Determine the (x, y) coordinate at the center of the cell enclosing the given text.  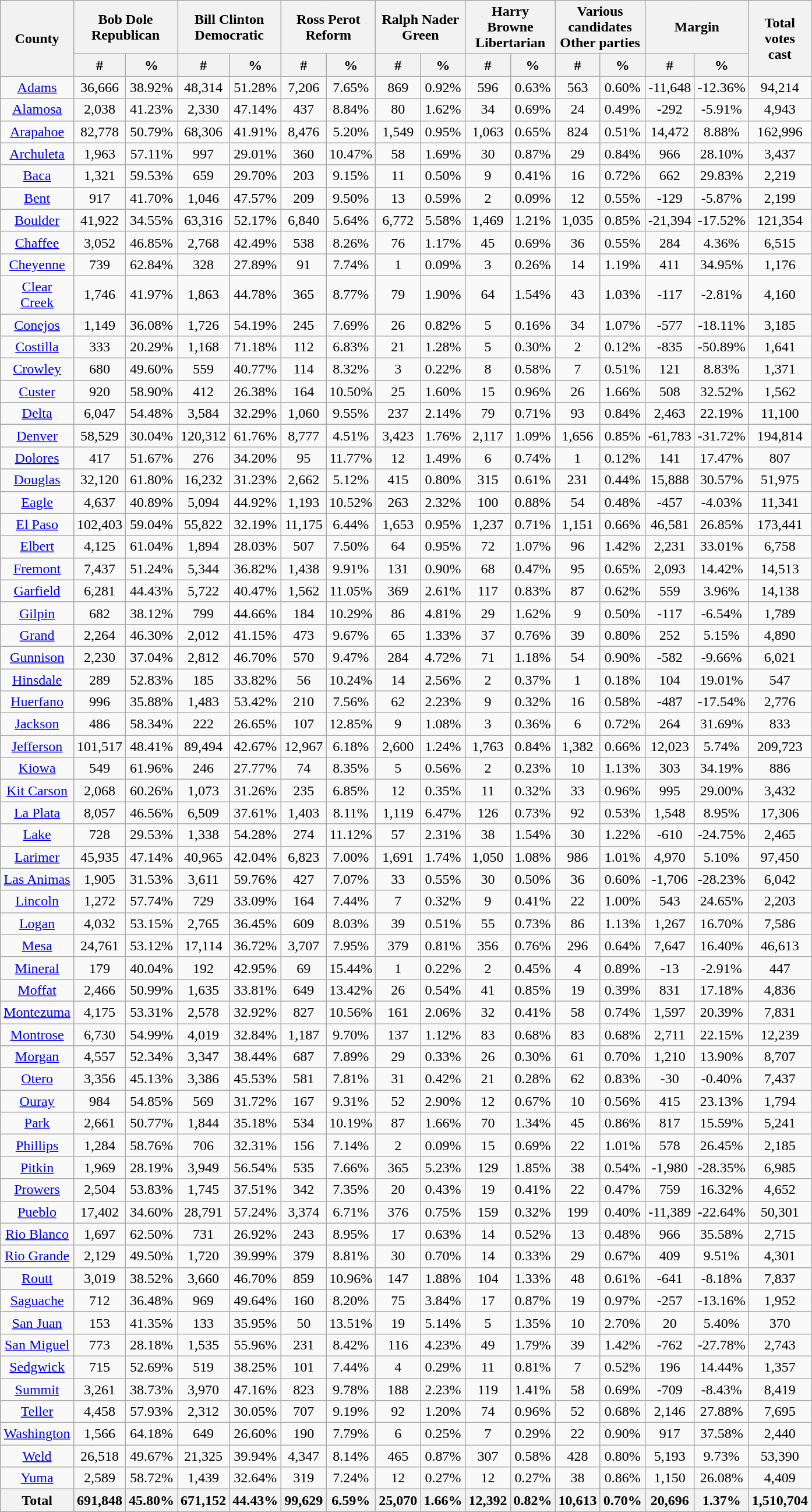
-6.54% (721, 613)
869 (398, 87)
996 (99, 702)
0.28% (532, 1079)
26.60% (255, 1434)
-4.03% (721, 502)
Gilpin (37, 613)
7,695 (779, 1412)
1,726 (204, 325)
63,316 (204, 220)
Crowley (37, 369)
62.50% (151, 1234)
8.03% (351, 924)
179 (99, 968)
Summit (37, 1390)
Saguache (37, 1300)
969 (204, 1300)
1.24% (443, 746)
687 (304, 1057)
8.35% (351, 769)
1,905 (99, 879)
100 (488, 502)
10.56% (351, 1012)
1,720 (204, 1256)
38.52% (151, 1278)
1,697 (99, 1234)
41.70% (151, 198)
38.12% (151, 613)
1,272 (99, 901)
76 (398, 242)
199 (578, 1212)
Dolores (37, 458)
46.85% (151, 242)
57.93% (151, 1412)
Logan (37, 924)
Lake (37, 835)
8.14% (351, 1456)
1.69% (443, 154)
17,306 (779, 813)
7.14% (351, 1146)
6.44% (351, 524)
70 (488, 1123)
1,641 (779, 347)
9.55% (351, 414)
1.18% (532, 657)
1,403 (304, 813)
-28.23% (721, 879)
6,042 (779, 879)
4.81% (443, 613)
97,450 (779, 857)
10.96% (351, 1278)
29.70% (255, 176)
57.74% (151, 901)
46,613 (779, 946)
7,831 (779, 1012)
28.18% (151, 1345)
61.76% (255, 436)
27.77% (255, 769)
37.04% (151, 657)
4,409 (779, 1478)
2,230 (99, 657)
4,175 (99, 1012)
1,338 (204, 835)
-762 (670, 1345)
59.53% (151, 176)
0.26% (532, 265)
61.04% (151, 547)
58.90% (151, 392)
14,138 (779, 591)
7.95% (351, 946)
8,057 (99, 813)
34.55% (151, 220)
5.64% (351, 220)
8,419 (779, 1390)
578 (670, 1146)
1,952 (779, 1300)
222 (204, 724)
3,437 (779, 154)
2,012 (204, 635)
25 (398, 392)
45.53% (255, 1079)
Montrose (37, 1034)
0.39% (622, 990)
-17.52% (721, 220)
30.57% (721, 480)
27.89% (255, 265)
Kit Carson (37, 791)
3,660 (204, 1278)
8.77% (351, 295)
9.67% (351, 635)
0.43% (443, 1190)
2.70% (622, 1323)
1,653 (398, 524)
22.15% (721, 1034)
50,301 (779, 1212)
1.90% (443, 295)
6,758 (779, 547)
185 (204, 680)
1,357 (779, 1367)
Total (37, 1500)
507 (304, 547)
17,114 (204, 946)
2,117 (488, 436)
42.49% (255, 242)
112 (304, 347)
3,611 (204, 879)
303 (670, 769)
31.69% (721, 724)
31.23% (255, 480)
4,019 (204, 1034)
68,306 (204, 132)
Eagle (37, 502)
24 (578, 110)
26.65% (255, 724)
5.10% (721, 857)
3.96% (721, 591)
Arapahoe (37, 132)
71.18% (255, 347)
315 (488, 480)
41.97% (151, 295)
9.51% (721, 1256)
-1,980 (670, 1168)
Mesa (37, 946)
89,494 (204, 746)
7.89% (351, 1057)
40,965 (204, 857)
Costilla (37, 347)
5,344 (204, 569)
34.19% (721, 769)
184 (304, 613)
1,168 (204, 347)
San Juan (37, 1323)
53.83% (151, 1190)
376 (398, 1212)
12,023 (670, 746)
3,707 (304, 946)
32.29% (255, 414)
3,432 (779, 791)
61 (578, 1057)
13.51% (351, 1323)
1,438 (304, 569)
Morgan (37, 1057)
5,241 (779, 1123)
296 (578, 946)
4,458 (99, 1412)
8.84% (351, 110)
4.23% (443, 1345)
156 (304, 1146)
11,341 (779, 502)
5.40% (721, 1323)
-18.11% (721, 325)
691,848 (99, 1500)
17.47% (721, 458)
Grand (37, 635)
31 (398, 1079)
1,439 (204, 1478)
6,840 (304, 220)
37.58% (721, 1434)
6.47% (443, 813)
101 (304, 1367)
276 (204, 458)
54.19% (255, 325)
1.21% (532, 220)
360 (304, 154)
4.72% (443, 657)
6,730 (99, 1034)
35.18% (255, 1123)
61.80% (151, 480)
33.81% (255, 990)
1,150 (670, 1478)
263 (398, 502)
0.18% (622, 680)
38.44% (255, 1057)
12.85% (351, 724)
-610 (670, 835)
53.42% (255, 702)
Las Animas (37, 879)
0.35% (443, 791)
-129 (670, 198)
15,888 (670, 480)
5.14% (443, 1323)
-9.66% (721, 657)
Jackson (37, 724)
Delta (37, 414)
731 (204, 1234)
8,476 (304, 132)
1.12% (443, 1034)
3.84% (443, 1300)
2,129 (99, 1256)
72 (488, 547)
35.95% (255, 1323)
519 (204, 1367)
1.28% (443, 347)
1,149 (99, 325)
129 (488, 1168)
Yuma (37, 1478)
20,696 (670, 1500)
Custer (37, 392)
11.12% (351, 835)
Douglas (37, 480)
356 (488, 946)
12,967 (304, 746)
-641 (670, 1278)
50.79% (151, 132)
2.06% (443, 1012)
40.47% (255, 591)
4.51% (351, 436)
739 (99, 265)
549 (99, 769)
117 (488, 591)
7,586 (779, 924)
1,046 (204, 198)
69 (304, 968)
44.66% (255, 613)
39.94% (255, 1456)
2,264 (99, 635)
12,239 (779, 1034)
706 (204, 1146)
1,237 (488, 524)
41.91% (255, 132)
37.51% (255, 1190)
10.47% (351, 154)
2,465 (779, 835)
Bent (37, 198)
Washington (37, 1434)
0.36% (532, 724)
51,975 (779, 480)
-5.91% (721, 110)
10.50% (351, 392)
9.19% (351, 1412)
49.67% (151, 1456)
8.42% (351, 1345)
1,371 (779, 369)
-8.43% (721, 1390)
0.88% (532, 502)
47.16% (255, 1390)
4,301 (779, 1256)
486 (99, 724)
El Paso (37, 524)
160 (304, 1300)
Pitkin (37, 1168)
32.84% (255, 1034)
173,441 (779, 524)
-2.91% (721, 968)
1,894 (204, 547)
2,812 (204, 657)
1,050 (488, 857)
59.76% (255, 879)
11,100 (779, 414)
2,219 (779, 176)
5.12% (351, 480)
1.09% (532, 436)
799 (204, 613)
7.81% (351, 1079)
2,711 (670, 1034)
1,535 (204, 1345)
9.73% (721, 1456)
Chaffee (37, 242)
33.82% (255, 680)
1,267 (670, 924)
-0.40% (721, 1079)
58.34% (151, 724)
1,597 (670, 1012)
51.28% (255, 87)
-13.16% (721, 1300)
42.04% (255, 857)
32.64% (255, 1478)
Rio Blanco (37, 1234)
31.72% (255, 1101)
5.23% (443, 1168)
342 (304, 1190)
995 (670, 791)
-17.54% (721, 702)
1,549 (398, 132)
0.37% (532, 680)
1.34% (532, 1123)
3,386 (204, 1079)
534 (304, 1123)
137 (398, 1034)
712 (99, 1300)
48 (578, 1278)
La Plata (37, 813)
0.49% (622, 110)
Teller (37, 1412)
45.13% (151, 1079)
55 (488, 924)
210 (304, 702)
Denver (37, 436)
20.29% (151, 347)
55.96% (255, 1345)
107 (304, 724)
41 (488, 990)
45.80% (151, 1500)
1.00% (622, 901)
159 (488, 1212)
32.19% (255, 524)
Ralph NaderGreen (421, 27)
96 (578, 547)
823 (304, 1390)
6.59% (351, 1500)
8.81% (351, 1256)
-11,389 (670, 1212)
4,557 (99, 1057)
27.88% (721, 1412)
51.24% (151, 569)
5,094 (204, 502)
715 (99, 1367)
596 (488, 87)
36,666 (99, 87)
75 (398, 1300)
289 (99, 680)
-2.81% (721, 295)
55,822 (204, 524)
859 (304, 1278)
Cheyenne (37, 265)
6,047 (99, 414)
11,175 (304, 524)
817 (670, 1123)
6,515 (779, 242)
1,969 (99, 1168)
1,844 (204, 1123)
473 (304, 635)
1,382 (578, 746)
Margin (697, 27)
14.44% (721, 1367)
-709 (670, 1390)
3,970 (204, 1390)
1.88% (443, 1278)
2,440 (779, 1434)
53.15% (151, 924)
2,715 (779, 1234)
16.32% (721, 1190)
64.18% (151, 1434)
36.08% (151, 325)
57.24% (255, 1212)
-1,706 (670, 879)
80 (398, 110)
19.01% (721, 680)
1.22% (622, 835)
2,093 (670, 569)
535 (304, 1168)
369 (398, 591)
2.32% (443, 502)
-11,648 (670, 87)
8 (488, 369)
3,356 (99, 1079)
49.64% (255, 1300)
2,743 (779, 1345)
2,330 (204, 110)
5,193 (670, 1456)
Archuleta (37, 154)
-5.87% (721, 198)
28.03% (255, 547)
1,510,704 (779, 1500)
5.20% (351, 132)
2,504 (99, 1190)
1.74% (443, 857)
824 (578, 132)
41,922 (99, 220)
26.85% (721, 524)
6,823 (304, 857)
-577 (670, 325)
-50.89% (721, 347)
47.57% (255, 198)
2.31% (443, 835)
2,185 (779, 1146)
4.36% (721, 242)
759 (670, 1190)
58.72% (151, 1478)
Mineral (37, 968)
1,483 (204, 702)
57 (398, 835)
51.67% (151, 458)
4,160 (779, 295)
14,513 (779, 569)
54.48% (151, 414)
Fremont (37, 569)
16,232 (204, 480)
38.25% (255, 1367)
93 (578, 414)
1.19% (622, 265)
409 (670, 1256)
13.42% (351, 990)
16.40% (721, 946)
411 (670, 265)
41.23% (151, 110)
33.09% (255, 901)
1.20% (443, 1412)
8.11% (351, 813)
Hinsdale (37, 680)
71 (488, 657)
543 (670, 901)
274 (304, 835)
1,284 (99, 1146)
Alamosa (37, 110)
56 (304, 680)
121 (670, 369)
7.69% (351, 325)
161 (398, 1012)
133 (204, 1323)
30.04% (151, 436)
20.39% (721, 1012)
58.76% (151, 1146)
50.77% (151, 1123)
5.58% (443, 220)
1,321 (99, 176)
-61,783 (670, 436)
32.52% (721, 392)
1,763 (488, 746)
-24.75% (721, 835)
-457 (670, 502)
29.53% (151, 835)
54.85% (151, 1101)
35.58% (721, 1234)
8.26% (351, 242)
131 (398, 569)
2.14% (443, 414)
538 (304, 242)
25,070 (398, 1500)
1,548 (670, 813)
2.61% (443, 591)
28.19% (151, 1168)
-28.35% (721, 1168)
Montezuma (37, 1012)
7.74% (351, 265)
563 (578, 87)
49.50% (151, 1256)
2,600 (398, 746)
827 (304, 1012)
1.35% (532, 1323)
24.65% (721, 901)
53,390 (779, 1456)
29.01% (255, 154)
2,231 (670, 547)
196 (670, 1367)
7.35% (351, 1190)
50.99% (151, 990)
53.12% (151, 946)
6.83% (351, 347)
-27.78% (721, 1345)
209 (304, 198)
1,193 (304, 502)
-21,394 (670, 220)
26.92% (255, 1234)
547 (779, 680)
9.78% (351, 1390)
680 (99, 369)
12,392 (488, 1500)
4,890 (779, 635)
1.49% (443, 458)
3,949 (204, 1168)
10.24% (351, 680)
119 (488, 1390)
1.60% (443, 392)
6,021 (779, 657)
428 (578, 1456)
Sedgwick (37, 1367)
4,125 (99, 547)
0.59% (443, 198)
Clear Creek (37, 295)
26,518 (99, 1456)
1,210 (670, 1057)
9.47% (351, 657)
2,068 (99, 791)
44.92% (255, 502)
61.96% (151, 769)
3,374 (304, 1212)
2,463 (670, 414)
30.05% (255, 1412)
41.15% (255, 635)
28,791 (204, 1212)
319 (304, 1478)
147 (398, 1278)
44.78% (255, 295)
-8.18% (721, 1278)
29.00% (721, 791)
3,261 (99, 1390)
Prowers (37, 1190)
68 (488, 569)
14,472 (670, 132)
32,120 (99, 480)
39.99% (255, 1256)
56.54% (255, 1168)
6,281 (99, 591)
190 (304, 1434)
26.45% (721, 1146)
370 (779, 1323)
333 (99, 347)
307 (488, 1456)
167 (304, 1101)
1,151 (578, 524)
-582 (670, 657)
2,578 (204, 1012)
508 (670, 392)
County (37, 38)
Gunnison (37, 657)
417 (99, 458)
Elbert (37, 547)
3,584 (204, 414)
9.50% (351, 198)
188 (398, 1390)
-292 (670, 110)
0.75% (443, 1212)
Phillips (37, 1146)
2,199 (779, 198)
1.03% (622, 295)
245 (304, 325)
7,647 (670, 946)
Routt (37, 1278)
2,466 (99, 990)
2,589 (99, 1478)
54.99% (151, 1034)
Conejos (37, 325)
116 (398, 1345)
San Miguel (37, 1345)
9.15% (351, 176)
2.56% (443, 680)
52.69% (151, 1367)
235 (304, 791)
1,794 (779, 1101)
7.50% (351, 547)
-31.72% (721, 436)
0.23% (532, 769)
-487 (670, 702)
3,423 (398, 436)
2,038 (99, 110)
4,347 (304, 1456)
Boulder (37, 220)
1.85% (532, 1168)
23.13% (721, 1101)
1,566 (99, 1434)
1.37% (721, 1500)
1,063 (488, 132)
26.38% (255, 392)
Ross PerotReform (329, 27)
0.62% (622, 591)
465 (398, 1456)
99,629 (304, 1500)
728 (99, 835)
10.29% (351, 613)
7.24% (351, 1478)
1,119 (398, 813)
2,146 (670, 1412)
4,943 (779, 110)
Otero (37, 1079)
-12.36% (721, 87)
243 (304, 1234)
141 (670, 458)
0.92% (443, 87)
0.42% (443, 1079)
Rio Grande (37, 1256)
22.19% (721, 414)
34.60% (151, 1212)
42.67% (255, 746)
437 (304, 110)
997 (204, 154)
1,656 (578, 436)
37.61% (255, 813)
2,661 (99, 1123)
52.34% (151, 1057)
9.70% (351, 1034)
1,035 (578, 220)
29.83% (721, 176)
Adams (37, 87)
-257 (670, 1300)
120,312 (204, 436)
831 (670, 990)
3,019 (99, 1278)
Jefferson (37, 746)
682 (99, 613)
0.25% (443, 1434)
773 (99, 1345)
31.26% (255, 791)
Baca (37, 176)
28.10% (721, 154)
58,529 (99, 436)
984 (99, 1101)
24,761 (99, 946)
49.60% (151, 369)
1,746 (99, 295)
162,996 (779, 132)
8.83% (721, 369)
3,052 (99, 242)
4,652 (779, 1190)
Larimer (37, 857)
Lincoln (37, 901)
570 (304, 657)
569 (204, 1101)
7.07% (351, 879)
0.16% (532, 325)
Moffat (37, 990)
-22.64% (721, 1212)
11.77% (351, 458)
3,185 (779, 325)
46,581 (670, 524)
-30 (670, 1079)
46.30% (151, 635)
94,214 (779, 87)
1.76% (443, 436)
17.18% (721, 990)
6.85% (351, 791)
2,768 (204, 242)
34.20% (255, 458)
7.65% (351, 87)
36.72% (255, 946)
6.18% (351, 746)
447 (779, 968)
209,723 (779, 746)
0.97% (622, 1300)
53.31% (151, 1012)
36.45% (255, 924)
986 (578, 857)
246 (204, 769)
1,469 (488, 220)
0.53% (622, 813)
13.90% (721, 1057)
1,060 (304, 414)
42.95% (255, 968)
65 (398, 635)
11.05% (351, 591)
833 (779, 724)
8.88% (721, 132)
1.17% (443, 242)
48.41% (151, 746)
Bill ClintonDemocratic (230, 27)
45,935 (99, 857)
7.79% (351, 1434)
662 (670, 176)
33.01% (721, 547)
Total votes cast (779, 38)
38.73% (151, 1390)
1,073 (204, 791)
10.52% (351, 502)
17,402 (99, 1212)
9.31% (351, 1101)
1,863 (204, 295)
194,814 (779, 436)
581 (304, 1079)
6,985 (779, 1168)
807 (779, 458)
0.64% (622, 946)
7.56% (351, 702)
-835 (670, 347)
Kiowa (37, 769)
6,509 (204, 813)
707 (304, 1412)
886 (779, 769)
1.79% (532, 1345)
10,613 (578, 1500)
0.89% (622, 968)
35.88% (151, 702)
8,777 (304, 436)
920 (99, 392)
34.95% (721, 265)
40.89% (151, 502)
4,032 (99, 924)
-13 (670, 968)
82,778 (99, 132)
31.53% (151, 879)
Ouray (37, 1101)
7,206 (304, 87)
609 (304, 924)
43 (578, 295)
52.17% (255, 220)
46.56% (151, 813)
48,314 (204, 87)
192 (204, 968)
15.59% (721, 1123)
Harry BrowneLibertarian (510, 27)
14.42% (721, 569)
1,789 (779, 613)
2.90% (443, 1101)
1,745 (204, 1190)
91 (304, 265)
37 (488, 635)
252 (670, 635)
1,691 (398, 857)
114 (304, 369)
10.19% (351, 1123)
40.04% (151, 968)
41.35% (151, 1323)
5.74% (721, 746)
1,187 (304, 1034)
Bob DoleRepublican (125, 27)
36.82% (255, 569)
412 (204, 392)
26.08% (721, 1478)
126 (488, 813)
Weld (37, 1456)
36.48% (151, 1300)
3,347 (204, 1057)
102,403 (99, 524)
Huerfano (37, 702)
1,963 (99, 154)
Garfield (37, 591)
52.83% (151, 680)
Various candidatesOther parties (600, 27)
62.84% (151, 265)
8.32% (351, 369)
8,707 (779, 1057)
237 (398, 414)
0.40% (622, 1212)
6.71% (351, 1212)
Pueblo (37, 1212)
5.15% (721, 635)
54.28% (255, 835)
5,722 (204, 591)
32.92% (255, 1012)
6,772 (398, 220)
121,354 (779, 220)
264 (670, 724)
59.04% (151, 524)
32.31% (255, 1146)
1,176 (779, 265)
2,312 (204, 1412)
60.26% (151, 791)
4,836 (779, 990)
2,203 (779, 901)
49 (488, 1345)
2,765 (204, 924)
57.11% (151, 154)
659 (204, 176)
1,635 (204, 990)
328 (204, 265)
4,637 (99, 502)
671,152 (204, 1500)
4,970 (670, 857)
7.00% (351, 857)
50 (304, 1323)
15.44% (351, 968)
16.70% (721, 924)
0.45% (532, 968)
7,837 (779, 1278)
729 (204, 901)
7.66% (351, 1168)
101,517 (99, 746)
38.92% (151, 87)
1.41% (532, 1390)
Park (37, 1123)
40.77% (255, 369)
153 (99, 1323)
8.20% (351, 1300)
21,325 (204, 1456)
203 (304, 176)
427 (304, 879)
0.44% (622, 480)
2,776 (779, 702)
2,662 (304, 480)
9.91% (351, 569)
32 (488, 1012)
